For the text-containing cell, return its midpoint in [x, y] coordinate format. 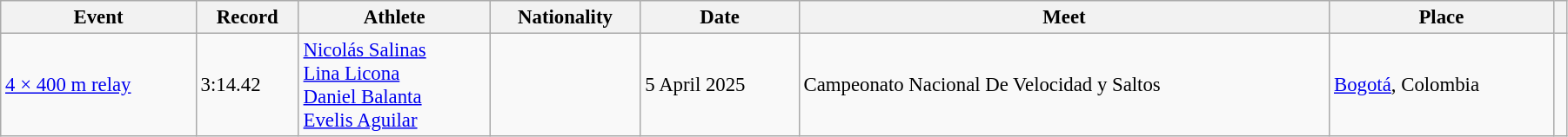
Event [99, 17]
Nicolás SalinasLina LiconaDaniel BalantaEvelis Aguilar [394, 85]
Bogotá, Colombia [1441, 85]
Campeonato Nacional De Velocidad y Saltos [1063, 85]
Nationality [566, 17]
5 April 2025 [720, 85]
Date [720, 17]
Meet [1063, 17]
3:14.42 [247, 85]
Athlete [394, 17]
Place [1441, 17]
Record [247, 17]
4 × 400 m relay [99, 85]
